Locate the cell with the specified text and output its [x, y] center coordinate. 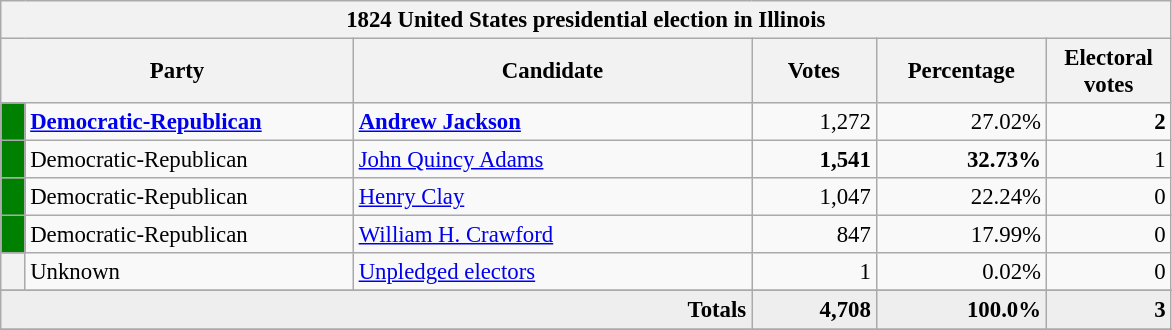
1824 United States presidential election in Illinois [586, 20]
1,272 [814, 122]
0.02% [961, 273]
Electoral votes [1108, 72]
22.24% [961, 197]
3 [1108, 310]
Party [178, 72]
100.0% [961, 310]
27.02% [961, 122]
Unknown [189, 273]
4,708 [814, 310]
32.73% [961, 160]
1,541 [814, 160]
Unpledged electors [552, 273]
1,047 [814, 197]
2 [1108, 122]
William H. Crawford [552, 235]
Votes [814, 72]
Percentage [961, 72]
Totals [376, 310]
17.99% [961, 235]
Andrew Jackson [552, 122]
Henry Clay [552, 197]
847 [814, 235]
John Quincy Adams [552, 160]
Candidate [552, 72]
